Capture the cell that displays the provided text and extract its (x, y) central coordinate. 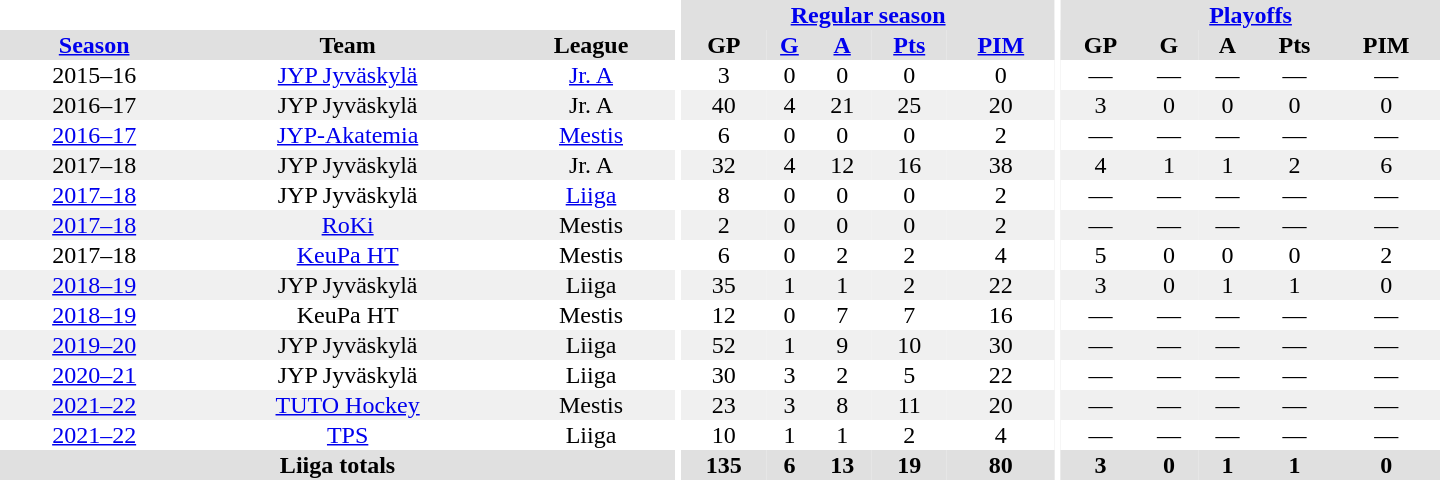
32 (724, 165)
80 (1001, 465)
Regular season (868, 15)
13 (842, 465)
52 (724, 345)
Season (94, 45)
35 (724, 285)
9 (842, 345)
25 (909, 105)
Playoffs (1250, 15)
TPS (348, 435)
21 (842, 105)
Team (348, 45)
135 (724, 465)
JYP-Akatemia (348, 135)
League (591, 45)
38 (1001, 165)
19 (909, 465)
2020–21 (94, 375)
23 (724, 405)
2019–20 (94, 345)
RoKi (348, 225)
Liiga totals (338, 465)
TUTO Hockey (348, 405)
40 (724, 105)
2015–16 (94, 75)
11 (909, 405)
